From the cell containing the given text, extract its center point as [x, y] coordinate. 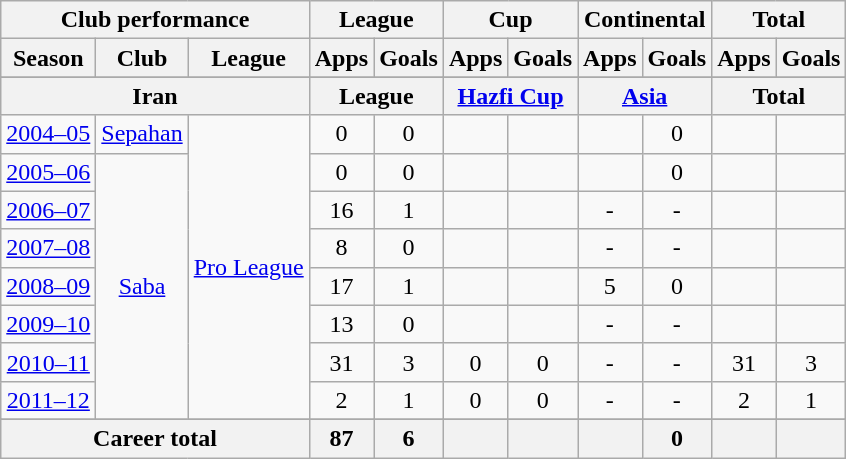
Sepahan [142, 134]
Hazfi Cup [510, 96]
Saba [142, 286]
2006–07 [48, 210]
6 [409, 438]
Cup [510, 20]
2004–05 [48, 134]
2011–12 [48, 400]
Club [142, 58]
2008–09 [48, 286]
2010–11 [48, 362]
Season [48, 58]
2005–06 [48, 172]
13 [341, 324]
Asia [645, 96]
Iran [155, 96]
Continental [645, 20]
16 [341, 210]
8 [341, 248]
2009–10 [48, 324]
Pro League [248, 267]
17 [341, 286]
5 [610, 286]
2007–08 [48, 248]
87 [341, 438]
Club performance [155, 20]
Career total [155, 438]
